Identify which cell holds the provided text, then report its [X, Y] central coordinate. 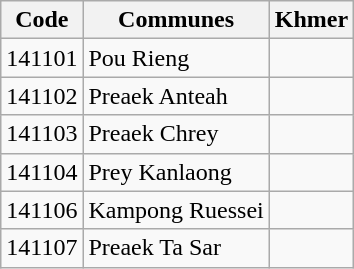
141106 [42, 210]
141102 [42, 96]
Communes [176, 20]
141107 [42, 248]
Kampong Ruessei [176, 210]
Preaek Anteah [176, 96]
141104 [42, 172]
Preaek Chrey [176, 134]
141103 [42, 134]
Khmer [311, 20]
Pou Rieng [176, 58]
Preaek Ta Sar [176, 248]
141101 [42, 58]
Code [42, 20]
Prey Kanlaong [176, 172]
